Provide the [x, y] coordinate of the cell's center where the given text is located.  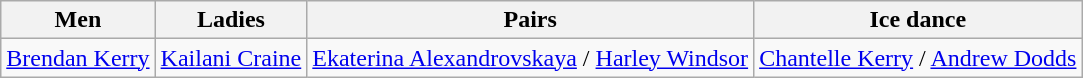
Ladies [231, 20]
Kailani Craine [231, 58]
Pairs [530, 20]
Chantelle Kerry / Andrew Dodds [918, 58]
Ekaterina Alexandrovskaya / Harley Windsor [530, 58]
Brendan Kerry [78, 58]
Ice dance [918, 20]
Men [78, 20]
